Capture the cell that displays the provided text and extract its (X, Y) central coordinate. 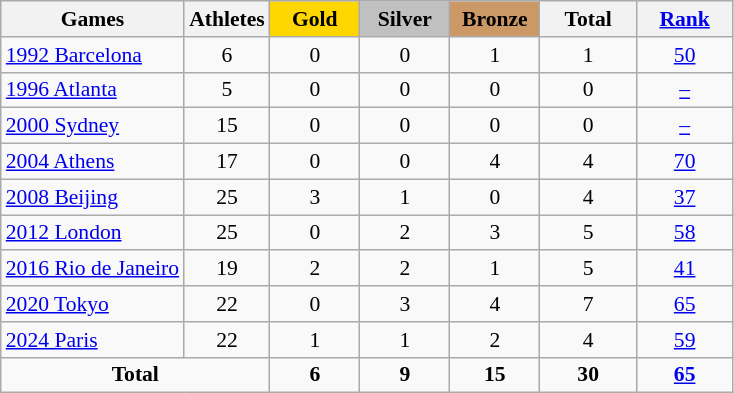
1992 Barcelona (92, 55)
19 (227, 269)
2000 Sydney (92, 126)
Silver (405, 19)
37 (684, 197)
2024 Paris (92, 340)
58 (684, 233)
2004 Athens (92, 162)
Bronze (495, 19)
17 (227, 162)
2012 London (92, 233)
Rank (684, 19)
7 (588, 304)
2008 Beijing (92, 197)
41 (684, 269)
Games (92, 19)
70 (684, 162)
2016 Rio de Janeiro (92, 269)
50 (684, 55)
Gold (315, 19)
30 (588, 375)
Athletes (227, 19)
2020 Tokyo (92, 304)
1996 Atlanta (92, 90)
9 (405, 375)
59 (684, 340)
